Return the (X, Y) coordinate for the center point of the cell that contains the specified text.  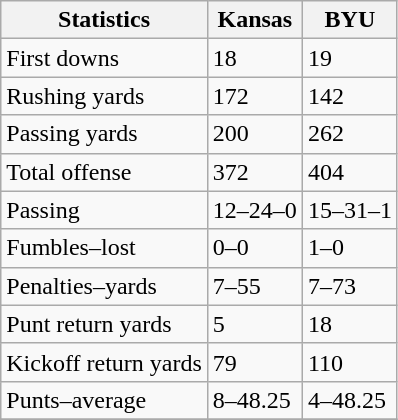
Rushing yards (104, 96)
172 (254, 96)
Passing (104, 210)
404 (350, 172)
1–0 (350, 248)
0–0 (254, 248)
Punt return yards (104, 324)
142 (350, 96)
110 (350, 362)
Punts–average (104, 400)
372 (254, 172)
Passing yards (104, 134)
Fumbles–lost (104, 248)
BYU (350, 20)
8–48.25 (254, 400)
7–73 (350, 286)
12–24–0 (254, 210)
5 (254, 324)
79 (254, 362)
Kickoff return yards (104, 362)
4–48.25 (350, 400)
19 (350, 58)
Statistics (104, 20)
200 (254, 134)
Penalties–yards (104, 286)
7–55 (254, 286)
15–31–1 (350, 210)
Kansas (254, 20)
First downs (104, 58)
262 (350, 134)
Total offense (104, 172)
